Scan for the cell matching the given text and deliver its (X, Y) coordinate at center. 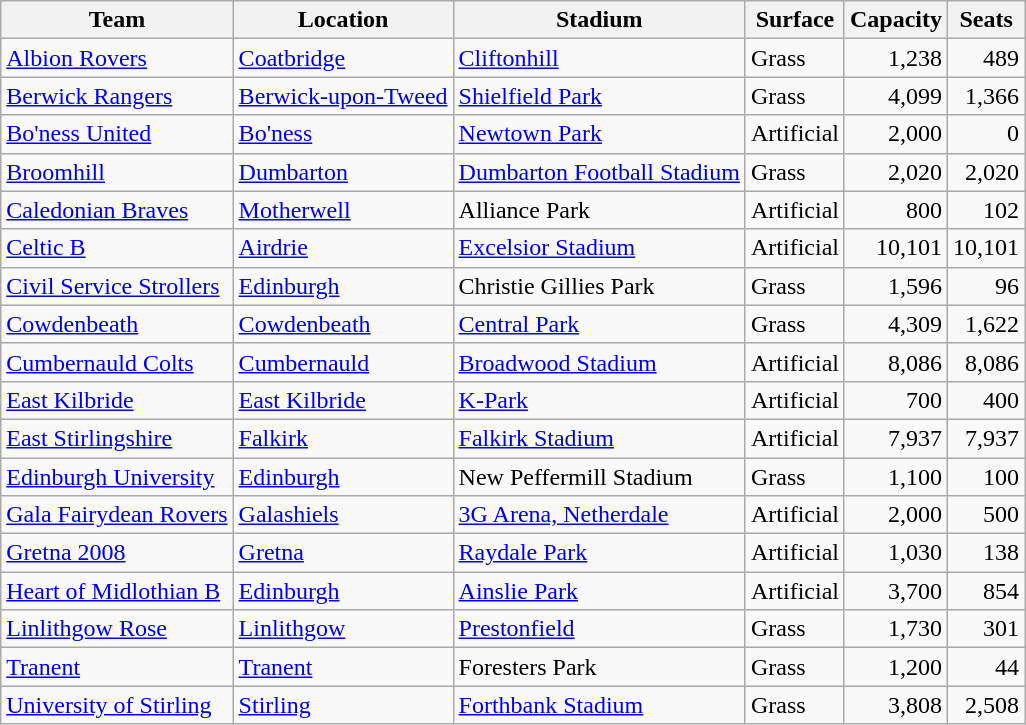
Celtic B (117, 248)
Cliftonhill (599, 58)
800 (896, 210)
Ainslie Park (599, 591)
Airdrie (343, 248)
1,200 (896, 667)
Team (117, 20)
Stadium (599, 20)
102 (986, 210)
Newtown Park (599, 134)
854 (986, 591)
700 (896, 400)
Location (343, 20)
Cumbernauld (343, 362)
Raydale Park (599, 553)
Edinburgh University (117, 477)
100 (986, 477)
Foresters Park (599, 667)
New Peffermill Stadium (599, 477)
K-Park (599, 400)
0 (986, 134)
Gretna 2008 (117, 553)
1,596 (896, 286)
Albion Rovers (117, 58)
Dumbarton Football Stadium (599, 172)
1,100 (896, 477)
44 (986, 667)
Dumbarton (343, 172)
Excelsior Stadium (599, 248)
138 (986, 553)
Caledonian Braves (117, 210)
500 (986, 515)
1,622 (986, 324)
Civil Service Strollers (117, 286)
Berwick-upon-Tweed (343, 96)
Seats (986, 20)
400 (986, 400)
Capacity (896, 20)
489 (986, 58)
Stirling (343, 705)
Alliance Park (599, 210)
Heart of Midlothian B (117, 591)
4,309 (896, 324)
3G Arena, Netherdale (599, 515)
Broadwood Stadium (599, 362)
Galashiels (343, 515)
Christie Gillies Park (599, 286)
1,730 (896, 629)
1,238 (896, 58)
Forthbank Stadium (599, 705)
Falkirk Stadium (599, 438)
Gretna (343, 553)
Linlithgow (343, 629)
Broomhill (117, 172)
1,366 (986, 96)
Linlithgow Rose (117, 629)
University of Stirling (117, 705)
Prestonfield (599, 629)
Bo'ness (343, 134)
Cumbernauld Colts (117, 362)
1,030 (896, 553)
4,099 (896, 96)
Falkirk (343, 438)
Coatbridge (343, 58)
Gala Fairydean Rovers (117, 515)
Motherwell (343, 210)
Shielfield Park (599, 96)
3,808 (896, 705)
2,508 (986, 705)
301 (986, 629)
3,700 (896, 591)
Bo'ness United (117, 134)
East Stirlingshire (117, 438)
96 (986, 286)
Central Park (599, 324)
Berwick Rangers (117, 96)
Surface (794, 20)
